Search for the cell housing the specified text and yield its (x, y) center coordinate. 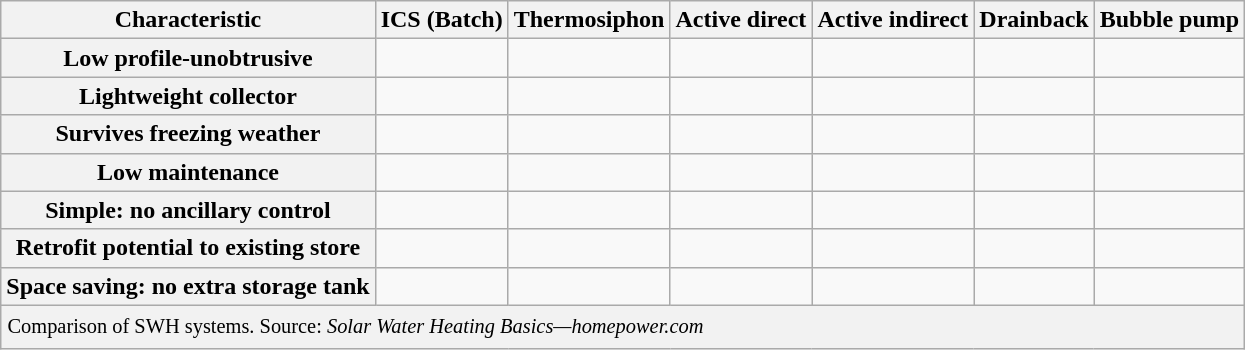
ICS (Batch) (442, 20)
Retrofit potential to existing store (188, 248)
Survives freezing weather (188, 134)
Active direct (741, 20)
Low profile-unobtrusive (188, 58)
Low maintenance (188, 172)
Simple: no ancillary control (188, 210)
Lightweight collector (188, 96)
Active indirect (893, 20)
Space saving: no extra storage tank (188, 286)
Drainback (1034, 20)
Comparison of SWH systems. Source: Solar Water Heating Basics—homepower.com (623, 327)
Thermosiphon (589, 20)
Bubble pump (1169, 20)
Characteristic (188, 20)
